Provide the [X, Y] coordinate of the cell's center where the given text is located.  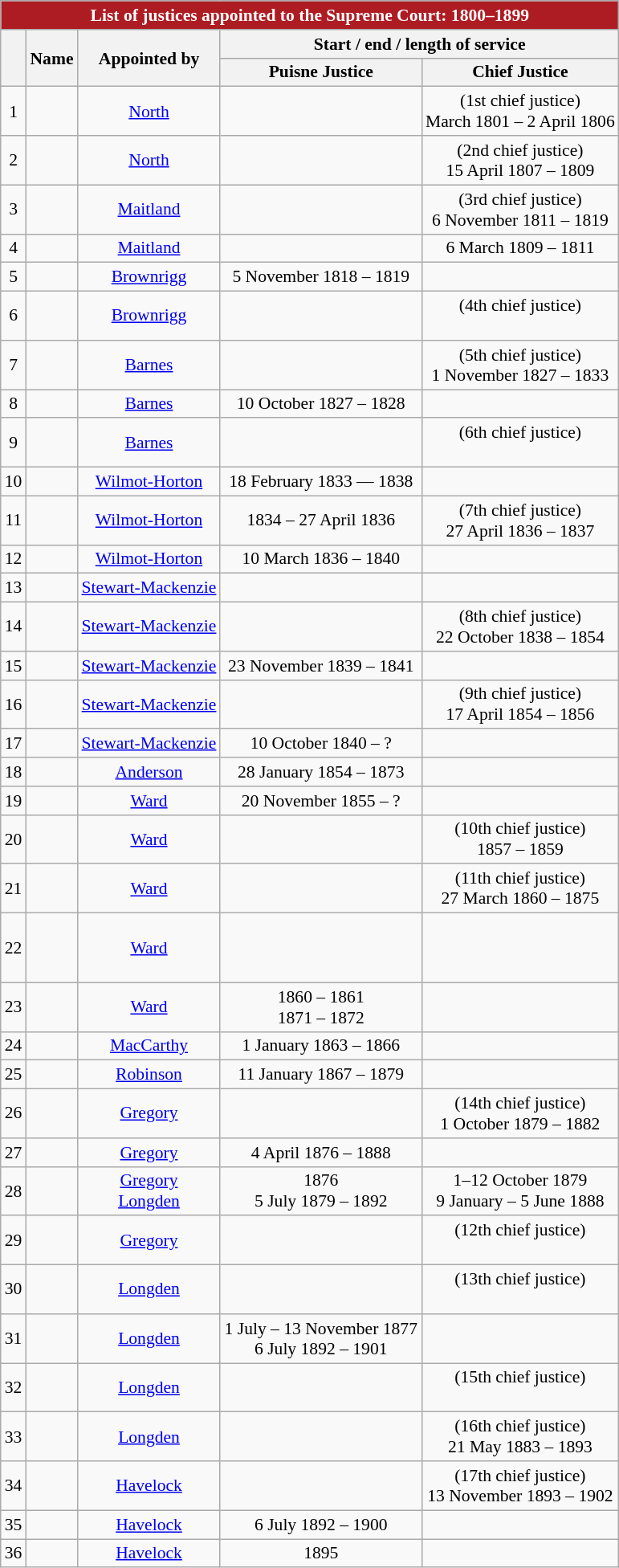
(2nd chief justice) 15 April 1807 – 1809 [520, 161]
18 [14, 772]
(10th chief justice) 1857 – 1859 [520, 839]
21 [14, 888]
(3rd chief justice) 6 November 1811 – 1819 [520, 209]
19 [14, 801]
6 March 1809 – 1811 [520, 248]
(1st chief justice) March 1801 – 2 April 1806 [520, 111]
11 January 1867 – 1879 [321, 1075]
Gregory Longden [149, 1190]
11 [14, 521]
Robinson [149, 1075]
6 July 1892 – 1900 [321, 1525]
(11th chief justice) 27 March 1860 – 1875 [520, 888]
24 [14, 1046]
(8th chief justice) 22 October 1838 – 1854 [520, 627]
31 [14, 1338]
(16th chief justice) 21 May 1883 – 1893 [520, 1436]
13 [14, 588]
(12th chief justice) [520, 1240]
29 [14, 1240]
10 October 1840 – ? [321, 744]
14 [14, 627]
(6th chief justice) [520, 443]
28 [14, 1190]
4 April 1876 – 1888 [321, 1153]
16 [14, 704]
1 January 1863 – 1866 [321, 1046]
1876 5 July 1879 – 1892 [321, 1190]
30 [14, 1290]
17 [14, 744]
10 October 1827 – 1828 [321, 404]
26 [14, 1113]
(14th chief justice) 1 October 1879 – 1882 [520, 1113]
1860 – 1861 1871 – 1872 [321, 1007]
27 [14, 1153]
28 January 1854 – 1873 [321, 772]
10 March 1836 – 1840 [321, 559]
6 [14, 316]
(7th chief justice) 27 April 1836 – 1837 [520, 521]
Anderson [149, 772]
35 [14, 1525]
1895 [321, 1554]
1–12 October 1879 9 January – 5 June 1888 [520, 1190]
3 [14, 209]
25 [14, 1075]
1834 – 27 April 1836 [321, 521]
32 [14, 1388]
22 [14, 948]
5 November 1818 – 1819 [321, 277]
33 [14, 1436]
Name [51, 58]
9 [14, 443]
Start / end / length of service [419, 44]
(17th chief justice) 13 November 1893 – 1902 [520, 1486]
(5th chief justice) 1 November 1827 – 1833 [520, 365]
1 [14, 111]
36 [14, 1554]
(13th chief justice) [520, 1290]
12 [14, 559]
Appointed by [149, 58]
1 July – 13 November 1877 6 July 1892 – 1901 [321, 1338]
(4th chief justice) [520, 316]
Puisne Justice [321, 72]
10 [14, 482]
20 November 1855 – ? [321, 801]
34 [14, 1486]
15 [14, 666]
23 [14, 1007]
7 [14, 365]
Chief Justice [520, 72]
18 February 1833 — 1838 [321, 482]
23 November 1839 – 1841 [321, 666]
(15th chief justice) [520, 1388]
2 [14, 161]
MacCarthy [149, 1046]
20 [14, 839]
4 [14, 248]
8 [14, 404]
(9th chief justice) 17 April 1854 – 1856 [520, 704]
5 [14, 277]
List of justices appointed to the Supreme Court: 1800–1899 [310, 15]
